For the text-containing cell, return its midpoint in (X, Y) coordinate format. 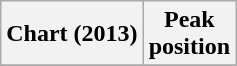
Chart (2013) (72, 34)
Peakposition (189, 34)
